Search for the cell housing the specified text and yield its (x, y) center coordinate. 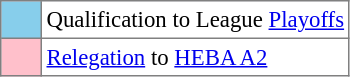
Relegation to HEBA A2 (195, 57)
Qualification to League Playoffs (195, 20)
